Scan for the cell matching the given text and deliver its (x, y) coordinate at center. 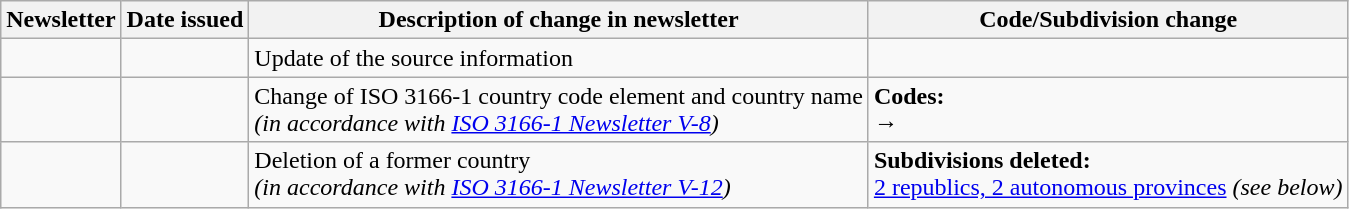
Newsletter (61, 20)
Update of the source information (559, 58)
Description of change in newsletter (559, 20)
Deletion of a former country (in accordance with ISO 3166-1 Newsletter V-12) (559, 174)
Date issued (185, 20)
Codes: → (1108, 110)
Subdivisions deleted: 2 republics, 2 autonomous provinces (see below) (1108, 174)
Change of ISO 3166-1 country code element and country name (in accordance with ISO 3166-1 Newsletter V-8) (559, 110)
Code/Subdivision change (1108, 20)
